Determine the (X, Y) coordinate at the center of the cell enclosing the given text.  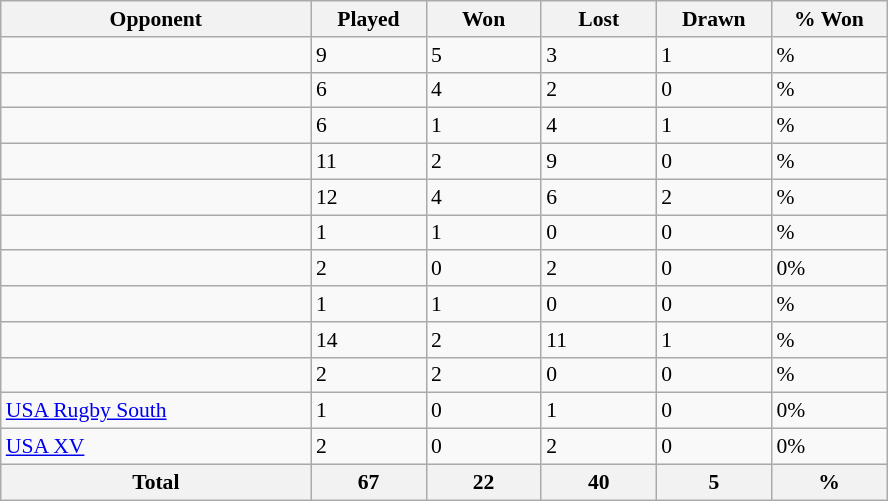
Won (484, 19)
% Won (828, 19)
22 (484, 482)
12 (368, 197)
Total (156, 482)
Played (368, 19)
40 (598, 482)
3 (598, 55)
14 (368, 340)
67 (368, 482)
USA XV (156, 447)
Lost (598, 19)
Drawn (714, 19)
Opponent (156, 19)
USA Rugby South (156, 411)
